Capture the cell that displays the provided text and extract its (x, y) central coordinate. 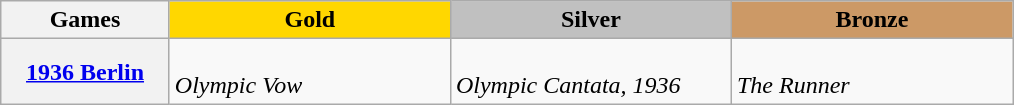
1936 Berlin (86, 72)
The Runner (872, 72)
Silver (590, 20)
Bronze (872, 20)
Gold (310, 20)
Games (86, 20)
Olympic Vow (310, 72)
Olympic Cantata, 1936 (590, 72)
